Detect which cell encompasses the target text, then output its (x, y) center coordinate. 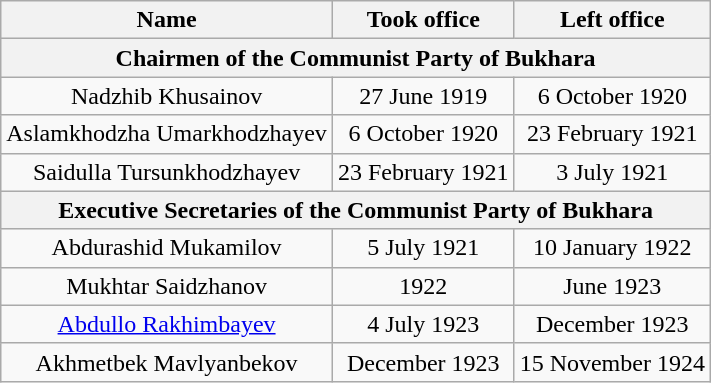
4 July 1923 (423, 324)
10 January 1922 (612, 248)
Saidulla Tursunkhodzhayev (167, 172)
Name (167, 20)
Akhmetbek Mavlyanbekov (167, 362)
Abdurashid Mukamilov (167, 248)
Took office (423, 20)
Left office (612, 20)
5 July 1921 (423, 248)
Nadzhib Khusainov (167, 96)
1922 (423, 286)
15 November 1924 (612, 362)
3 July 1921 (612, 172)
June 1923 (612, 286)
Aslamkhodzha Umarkhodzhayev (167, 134)
27 June 1919 (423, 96)
Executive Secretaries of the Communist Party of Bukhara (356, 210)
Mukhtar Saidzhanov (167, 286)
Abdullo Rakhimbayev (167, 324)
Chairmen of the Communist Party of Bukhara (356, 58)
